Detect which cell encompasses the target text, then output its [x, y] center coordinate. 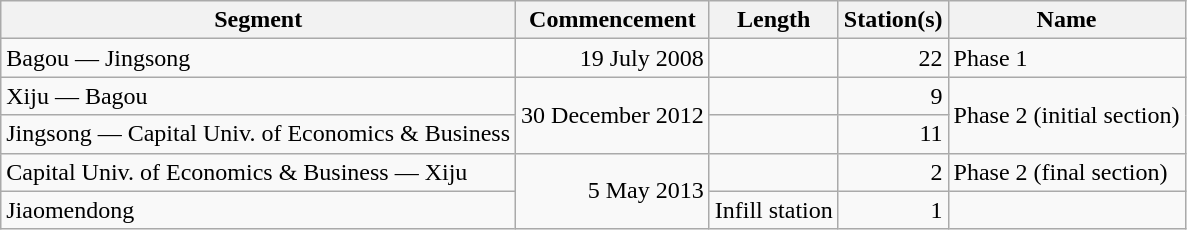
Jiaomendong [258, 210]
Phase 1 [1066, 58]
Infill station [774, 210]
22 [893, 58]
Xiju — Bagou [258, 96]
11 [893, 134]
Phase 2 (final section) [1066, 172]
30 December 2012 [613, 115]
Station(s) [893, 20]
2 [893, 172]
Capital Univ. of Economics & Business — Xiju [258, 172]
Name [1066, 20]
Jingsong — Capital Univ. of Economics & Business [258, 134]
Bagou — Jingsong [258, 58]
1 [893, 210]
Phase 2 (initial section) [1066, 115]
19 July 2008 [613, 58]
9 [893, 96]
Segment [258, 20]
Commencement [613, 20]
Length [774, 20]
5 May 2013 [613, 191]
